Pinpoint the cell where the given text exists, returning its (x, y) midpoint coordinate. 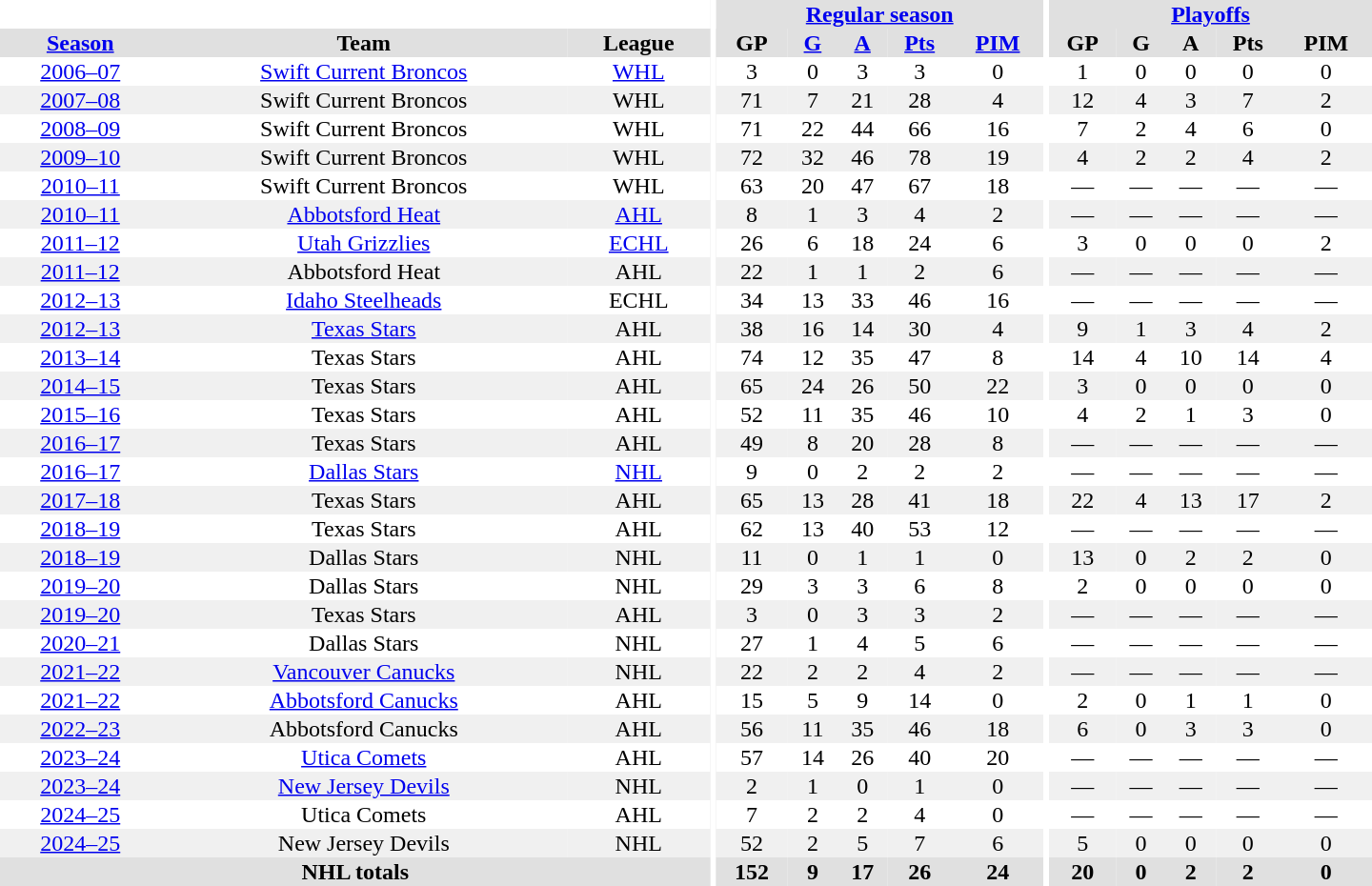
67 (919, 186)
2020–21 (80, 643)
53 (919, 529)
66 (919, 129)
50 (919, 386)
2022–23 (80, 729)
33 (862, 300)
72 (752, 157)
29 (752, 586)
44 (862, 129)
Vancouver Canucks (364, 672)
41 (919, 500)
15 (752, 700)
League (638, 43)
78 (919, 157)
63 (752, 186)
NHL totals (354, 872)
Utah Grizzlies (364, 243)
32 (813, 157)
Playoffs (1210, 14)
2015–16 (80, 414)
152 (752, 872)
21 (862, 100)
30 (919, 329)
2017–18 (80, 500)
2007–08 (80, 100)
27 (752, 643)
74 (752, 357)
34 (752, 300)
Regular season (879, 14)
2008–09 (80, 129)
57 (752, 757)
56 (752, 729)
Season (80, 43)
2014–15 (80, 386)
Idaho Steelheads (364, 300)
2013–14 (80, 357)
2006–07 (80, 71)
62 (752, 529)
49 (752, 443)
Team (364, 43)
19 (998, 157)
38 (752, 329)
2009–10 (80, 157)
